For the text-containing cell, return its midpoint in (X, Y) coordinate format. 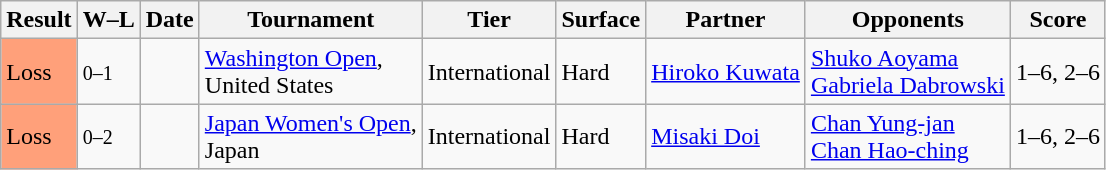
0–2 (108, 136)
Score (1058, 20)
Partner (726, 20)
Tournament (310, 20)
Washington Open, United States (310, 72)
Chan Yung-jan Chan Hao-ching (908, 136)
0–1 (108, 72)
Japan Women's Open, Japan (310, 136)
Result (39, 20)
Misaki Doi (726, 136)
Date (170, 20)
W–L (108, 20)
Hiroko Kuwata (726, 72)
Shuko Aoyama Gabriela Dabrowski (908, 72)
Surface (601, 20)
Tier (489, 20)
Opponents (908, 20)
